Return the (x, y) coordinate for the center point of the cell that contains the specified text.  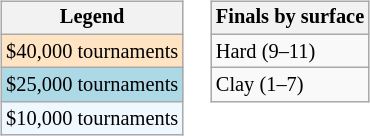
Finals by surface (290, 18)
Legend (92, 18)
$40,000 tournaments (92, 51)
$25,000 tournaments (92, 85)
$10,000 tournaments (92, 119)
Hard (9–11) (290, 51)
Clay (1–7) (290, 85)
